Detect which cell encompasses the target text, then output its [X, Y] center coordinate. 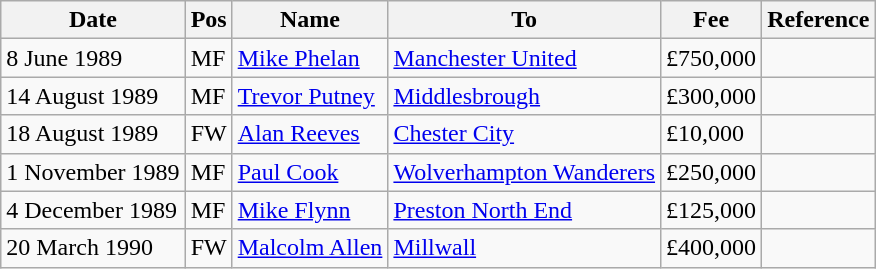
Millwall [524, 248]
8 June 1989 [93, 58]
Reference [818, 20]
Fee [712, 20]
£750,000 [712, 58]
Name [310, 20]
£300,000 [712, 96]
To [524, 20]
£125,000 [712, 210]
£250,000 [712, 172]
14 August 1989 [93, 96]
£10,000 [712, 134]
Mike Flynn [310, 210]
4 December 1989 [93, 210]
Mike Phelan [310, 58]
Chester City [524, 134]
Preston North End [524, 210]
Paul Cook [310, 172]
1 November 1989 [93, 172]
Date [93, 20]
Pos [208, 20]
Alan Reeves [310, 134]
Middlesbrough [524, 96]
Manchester United [524, 58]
18 August 1989 [93, 134]
Malcolm Allen [310, 248]
20 March 1990 [93, 248]
Wolverhampton Wanderers [524, 172]
Trevor Putney [310, 96]
£400,000 [712, 248]
